Capture the cell that displays the provided text and extract its [x, y] central coordinate. 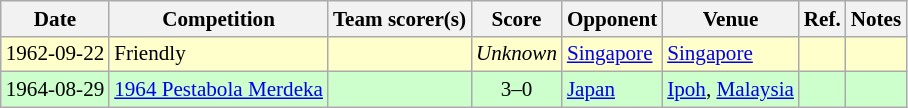
Notes [876, 18]
Friendly [218, 54]
Unknown [516, 54]
Team scorer(s) [400, 18]
Japan [612, 90]
1964 Pestabola Merdeka [218, 90]
Venue [730, 18]
Ipoh, Malaysia [730, 90]
Score [516, 18]
1962-09-22 [55, 54]
Opponent [612, 18]
Date [55, 18]
Competition [218, 18]
1964-08-29 [55, 90]
Ref. [822, 18]
3–0 [516, 90]
